Return (X, Y) of the center of cell containing provided text 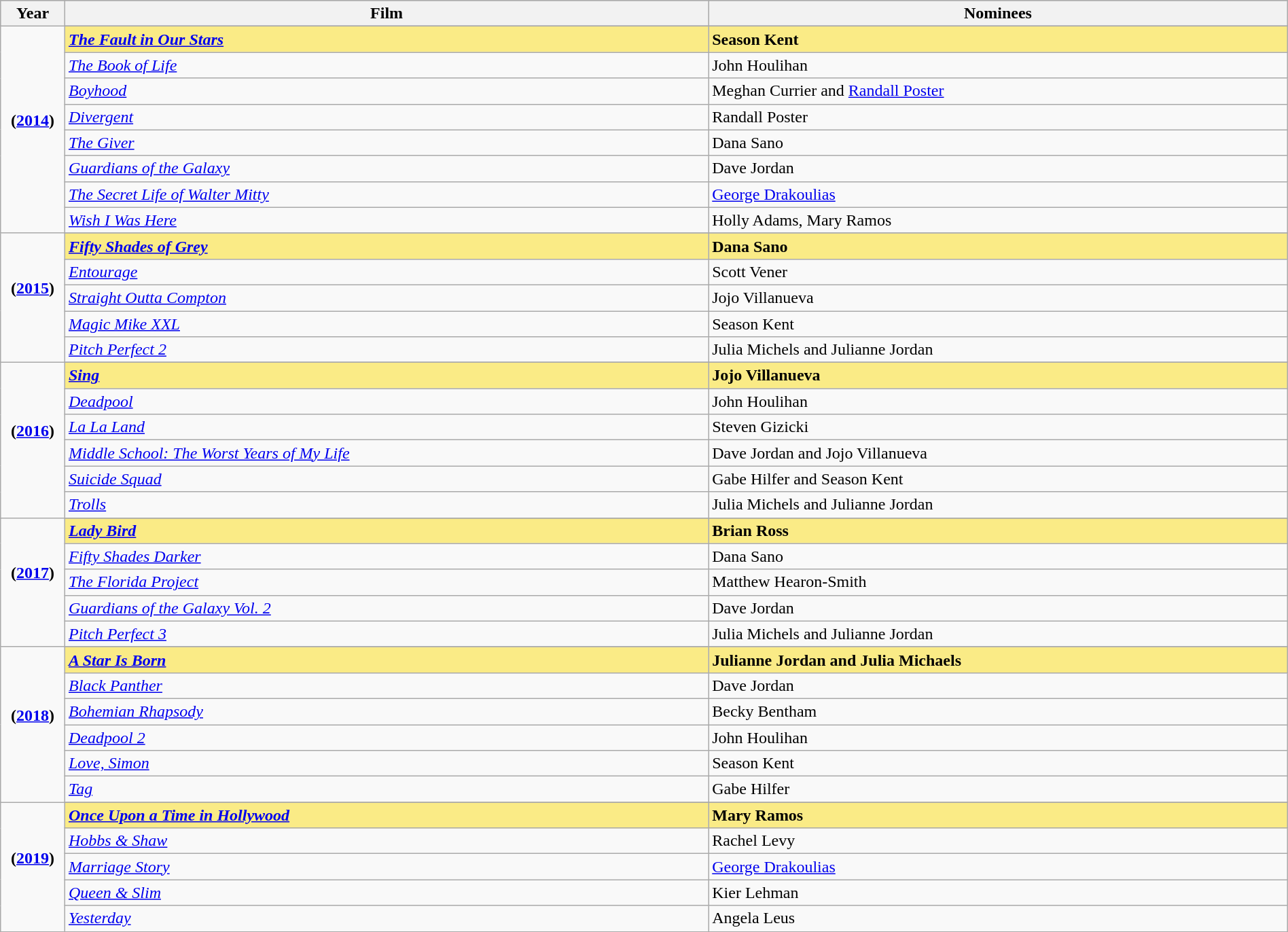
Queen & Slim (386, 893)
Film (386, 14)
Year (33, 14)
Hobbs & Shaw (386, 841)
Mary Ramos (999, 815)
Holly Adams, Mary Ramos (999, 220)
Yesterday (386, 918)
Deadpool 2 (386, 737)
Magic Mike XXL (386, 324)
Randall Poster (999, 117)
Fifty Shades of Grey (386, 246)
Becky Bentham (999, 711)
Lady Bird (386, 531)
Brian Ross (999, 531)
Angela Leus (999, 918)
Nominees (999, 14)
(2017) (33, 582)
Love, Simon (386, 764)
The Florida Project (386, 582)
Suicide Squad (386, 479)
Trolls (386, 505)
Dave Jordan and Jojo Villanueva (999, 453)
Sing (386, 376)
The Fault in Our Stars (386, 39)
Bohemian Rhapsody (386, 711)
Entourage (386, 272)
Straight Outta Compton (386, 298)
(2015) (33, 298)
Divergent (386, 117)
The Giver (386, 143)
Rachel Levy (999, 841)
Scott Vener (999, 272)
Middle School: The Worst Years of My Life (386, 453)
A Star Is Born (386, 660)
Black Panther (386, 685)
Deadpool (386, 401)
The Book of Life (386, 65)
(2014) (33, 130)
(2018) (33, 724)
Steven Gizicki (999, 427)
Matthew Hearon-Smith (999, 582)
Meghan Currier and Randall Poster (999, 91)
Pitch Perfect 3 (386, 634)
La La Land (386, 427)
Pitch Perfect 2 (386, 350)
Gabe Hilfer and Season Kent (999, 479)
Guardians of the Galaxy (386, 168)
Julianne Jordan and Julia Michaels (999, 660)
The Secret Life of Walter Mitty (386, 194)
Tag (386, 789)
(2016) (33, 440)
Guardians of the Galaxy Vol. 2 (386, 608)
Fifty Shades Darker (386, 556)
(2019) (33, 867)
Boyhood (386, 91)
Wish I Was Here (386, 220)
Marriage Story (386, 867)
Kier Lehman (999, 893)
Gabe Hilfer (999, 789)
Once Upon a Time in Hollywood (386, 815)
